Provide the (x, y) coordinate of the cell's center where the given text is located.  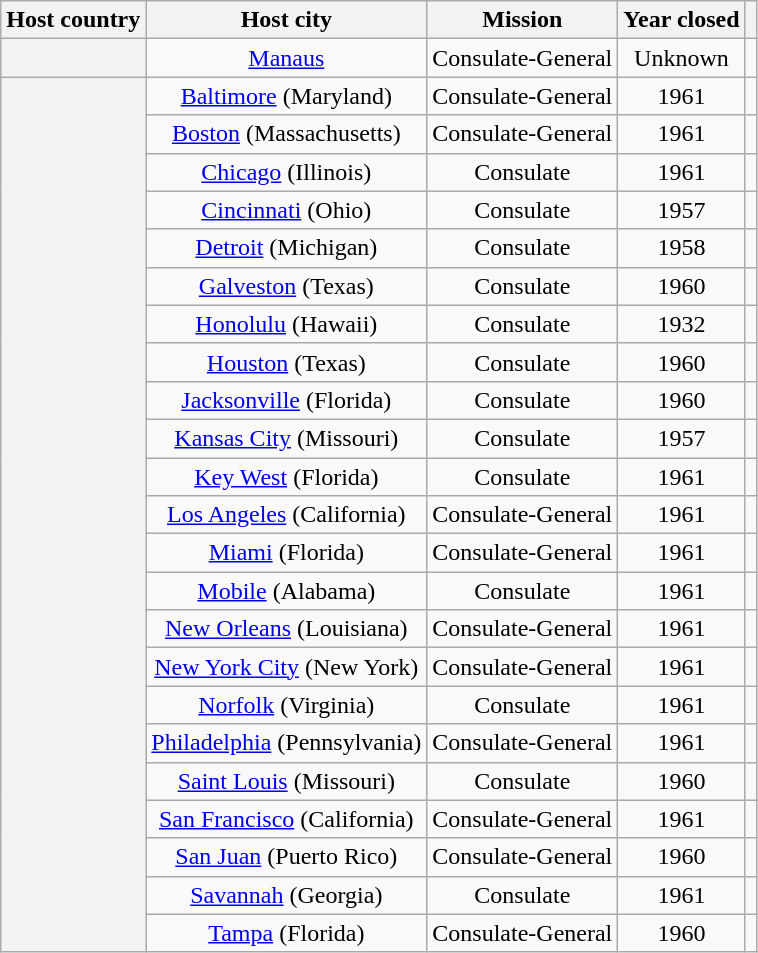
Tampa (Florida) (286, 933)
Kansas City (Missouri) (286, 438)
New Orleans (Louisiana) (286, 629)
Key West (Florida) (286, 477)
Baltimore (Maryland) (286, 96)
Unknown (682, 58)
San Francisco (California) (286, 819)
New York City (New York) (286, 667)
Saint Louis (Missouri) (286, 781)
Cincinnati (Ohio) (286, 210)
San Juan (Puerto Rico) (286, 857)
1932 (682, 324)
Miami (Florida) (286, 553)
Year closed (682, 20)
Jacksonville (Florida) (286, 400)
Honolulu (Hawaii) (286, 324)
Mobile (Alabama) (286, 591)
1958 (682, 248)
Los Angeles (California) (286, 515)
Philadelphia (Pennsylvania) (286, 743)
Detroit (Michigan) (286, 248)
Savannah (Georgia) (286, 895)
Houston (Texas) (286, 362)
Host city (286, 20)
Host country (74, 20)
Chicago (Illinois) (286, 172)
Norfolk (Virginia) (286, 705)
Galveston (Texas) (286, 286)
Mission (522, 20)
Manaus (286, 58)
Boston (Massachusetts) (286, 134)
